Scan for the cell matching the given text and deliver its (X, Y) coordinate at center. 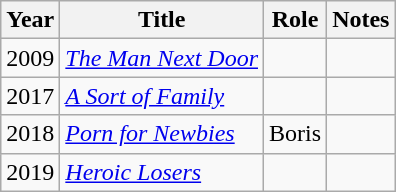
Title (162, 20)
2009 (30, 58)
Porn for Newbies (162, 134)
Boris (296, 134)
Role (296, 20)
2018 (30, 134)
The Man Next Door (162, 58)
2019 (30, 172)
Notes (361, 20)
2017 (30, 96)
Year (30, 20)
A Sort of Family (162, 96)
Heroic Losers (162, 172)
